Scan for the cell matching the given text and deliver its (X, Y) coordinate at center. 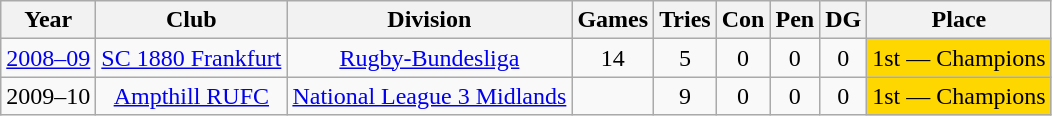
Tries (686, 20)
2008–09 (48, 58)
9 (686, 96)
Division (430, 20)
DG (844, 20)
Year (48, 20)
National League 3 Midlands (430, 96)
Club (192, 20)
Games (613, 20)
14 (613, 58)
Ampthill RUFC (192, 96)
5 (686, 58)
Rugby-Bundesliga (430, 58)
SC 1880 Frankfurt (192, 58)
Con (743, 20)
Place (959, 20)
2009–10 (48, 96)
Pen (795, 20)
